Provide the (x, y) coordinate of the cell's center where the given text is located.  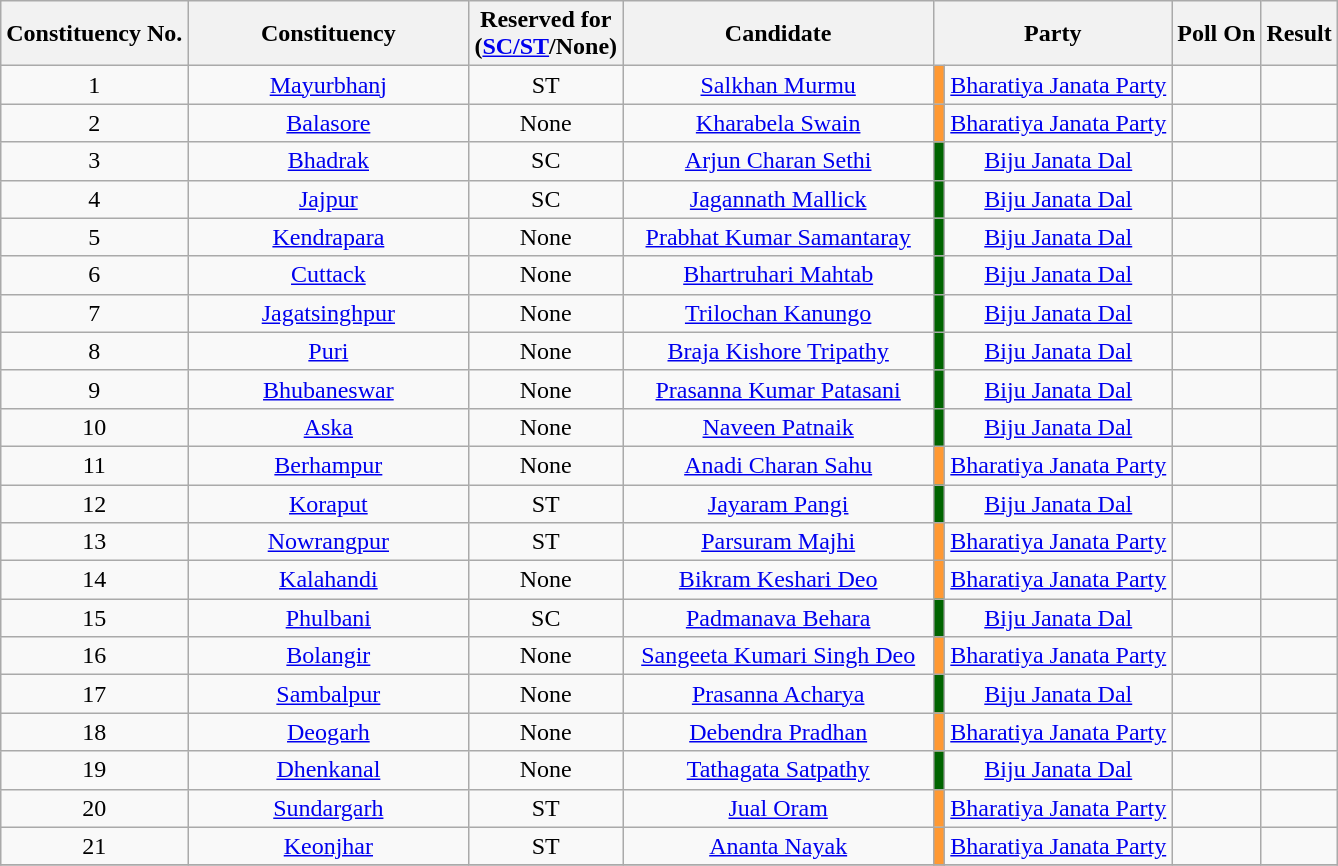
1 (94, 85)
9 (94, 389)
Anadi Charan Sahu (778, 465)
Puri (328, 351)
13 (94, 542)
Berhampur (328, 465)
Jagatsinghpur (328, 313)
Nowrangpur (328, 542)
Kalahandi (328, 580)
Kendrapara (328, 237)
Reserved for(SC/ST/None) (546, 34)
Jagannath Mallick (778, 199)
Poll On (1216, 34)
Parsuram Majhi (778, 542)
14 (94, 580)
17 (94, 694)
4 (94, 199)
Phulbani (328, 618)
Bhubaneswar (328, 389)
Deogarh (328, 732)
5 (94, 237)
10 (94, 427)
20 (94, 808)
Sundargarh (328, 808)
Tathagata Satpathy (778, 770)
Ananta Nayak (778, 846)
Prasanna Kumar Patasani (778, 389)
Keonjhar (328, 846)
19 (94, 770)
11 (94, 465)
Cuttack (328, 275)
6 (94, 275)
Sambalpur (328, 694)
Bhartruhari Mahtab (778, 275)
Braja Kishore Tripathy (778, 351)
Candidate (778, 34)
Koraput (328, 503)
8 (94, 351)
Bolangir (328, 656)
12 (94, 503)
Constituency No. (94, 34)
Balasore (328, 123)
Sangeeta Kumari Singh Deo (778, 656)
Aska (328, 427)
15 (94, 618)
Arjun Charan Sethi (778, 161)
Prabhat Kumar Samantaray (778, 237)
Constituency (328, 34)
Bikram Keshari Deo (778, 580)
7 (94, 313)
18 (94, 732)
Naveen Patnaik (778, 427)
Salkhan Murmu (778, 85)
Party (1053, 34)
Padmanava Behara (778, 618)
16 (94, 656)
Mayurbhanj (328, 85)
Prasanna Acharya (778, 694)
Trilochan Kanungo (778, 313)
Jajpur (328, 199)
3 (94, 161)
Jual Oram (778, 808)
Result (1299, 34)
Jayaram Pangi (778, 503)
2 (94, 123)
Bhadrak (328, 161)
Dhenkanal (328, 770)
21 (94, 846)
Kharabela Swain (778, 123)
Debendra Pradhan (778, 732)
